For the text-containing cell, return its midpoint in (X, Y) coordinate format. 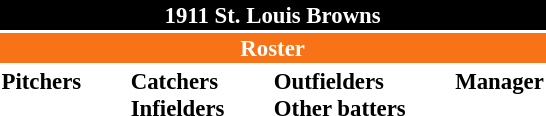
1911 St. Louis Browns (272, 15)
Roster (272, 48)
